Pinpoint the cell where the given text exists, returning its [x, y] midpoint coordinate. 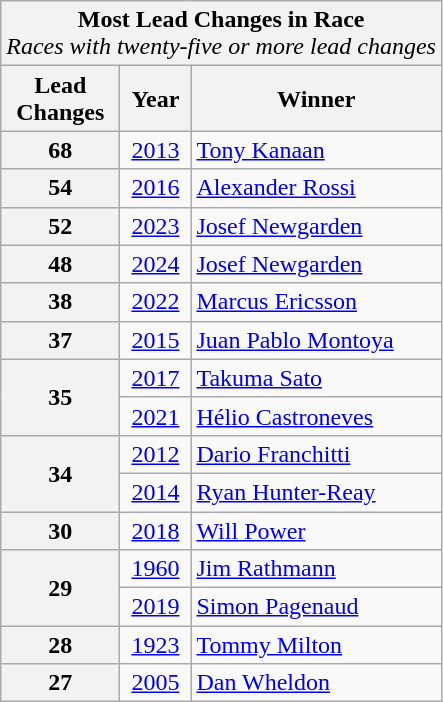
2016 [156, 188]
2023 [156, 226]
2005 [156, 683]
48 [60, 264]
Winner [316, 98]
38 [60, 302]
Takuma Sato [316, 378]
Dario Franchitti [316, 454]
2024 [156, 264]
2014 [156, 492]
52 [60, 226]
28 [60, 645]
2022 [156, 302]
2017 [156, 378]
30 [60, 531]
2013 [156, 150]
Alexander Rossi [316, 188]
1960 [156, 569]
35 [60, 397]
Marcus Ericsson [316, 302]
2021 [156, 416]
Jim Rathmann [316, 569]
Will Power [316, 531]
27 [60, 683]
Ryan Hunter-Reay [316, 492]
37 [60, 340]
34 [60, 473]
2012 [156, 454]
Tommy Milton [316, 645]
54 [60, 188]
Most Lead Changes in RaceRaces with twenty-five or more lead changes [222, 34]
Simon Pagenaud [316, 607]
29 [60, 588]
Dan Wheldon [316, 683]
Year [156, 98]
2015 [156, 340]
Hélio Castroneves [316, 416]
2018 [156, 531]
1923 [156, 645]
68 [60, 150]
LeadChanges [60, 98]
2019 [156, 607]
Tony Kanaan [316, 150]
Juan Pablo Montoya [316, 340]
